For the text-containing cell, return its midpoint in (x, y) coordinate format. 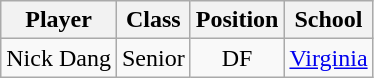
Player (59, 20)
Class (153, 20)
Virginia (328, 58)
Position (237, 20)
DF (237, 58)
Nick Dang (59, 58)
Senior (153, 58)
School (328, 20)
